Return the [x, y] coordinate for the center point of the cell that contains the specified text.  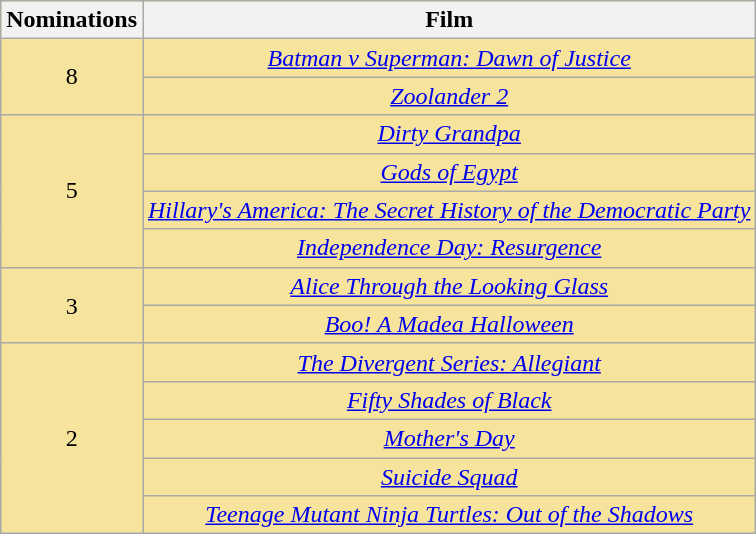
The Divergent Series: Allegiant [448, 362]
5 [72, 191]
8 [72, 77]
Teenage Mutant Ninja Turtles: Out of the Shadows [448, 515]
Boo! A Madea Halloween [448, 324]
Gods of Egypt [448, 172]
Batman v Superman: Dawn of Justice [448, 58]
Independence Day: Resurgence [448, 248]
Film [448, 20]
Fifty Shades of Black [448, 400]
Dirty Grandpa [448, 134]
Hillary's America: The Secret History of the Democratic Party [448, 210]
Alice Through the Looking Glass [448, 286]
Zoolander 2 [448, 96]
3 [72, 305]
Suicide Squad [448, 477]
2 [72, 438]
Mother's Day [448, 438]
Nominations [72, 20]
